Find where the given text appears and provide that cell's center as (X, Y) coordinate. 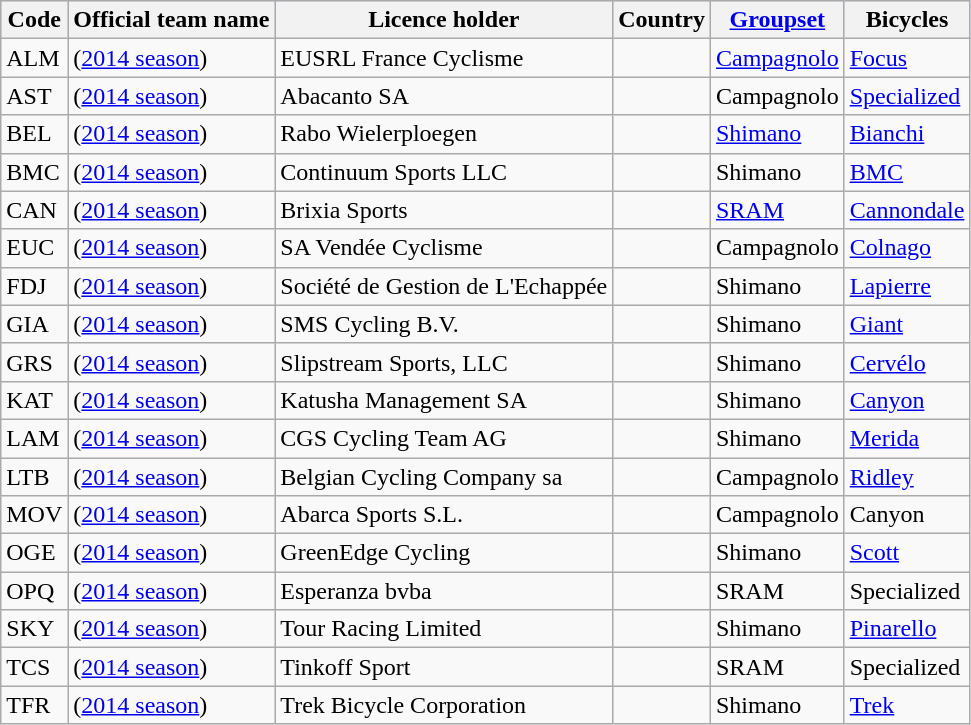
TCS (34, 667)
OPQ (34, 591)
SKY (34, 629)
Continuum Sports LLC (444, 172)
Bianchi (907, 134)
FDJ (34, 286)
KAT (34, 400)
SMS Cycling B.V. (444, 324)
BEL (34, 134)
Official team name (172, 20)
Bicycles (907, 20)
Lapierre (907, 286)
Ridley (907, 477)
Cannondale (907, 210)
OGE (34, 553)
Giant (907, 324)
ALM (34, 58)
GreenEdge Cycling (444, 553)
Merida (907, 438)
Colnago (907, 248)
Tour Racing Limited (444, 629)
AST (34, 96)
Brixia Sports (444, 210)
Abacanto SA (444, 96)
Country (662, 20)
Slipstream Sports, LLC (444, 362)
GIA (34, 324)
Rabo Wielerploegen (444, 134)
CGS Cycling Team AG (444, 438)
Focus (907, 58)
Belgian Cycling Company sa (444, 477)
SA Vendée Cyclisme (444, 248)
CAN (34, 210)
Tinkoff Sport (444, 667)
Groupset (777, 20)
LAM (34, 438)
LTB (34, 477)
Cervélo (907, 362)
Pinarello (907, 629)
Trek Bicycle Corporation (444, 705)
Trek (907, 705)
Scott (907, 553)
TFR (34, 705)
GRS (34, 362)
Abarca Sports S.L. (444, 515)
EUSRL France Cyclisme (444, 58)
Esperanza bvba (444, 591)
Société de Gestion de L'Echappée (444, 286)
Code (34, 20)
EUC (34, 248)
Katusha Management SA (444, 400)
Licence holder (444, 20)
MOV (34, 515)
